Capture the cell that displays the provided text and extract its (x, y) central coordinate. 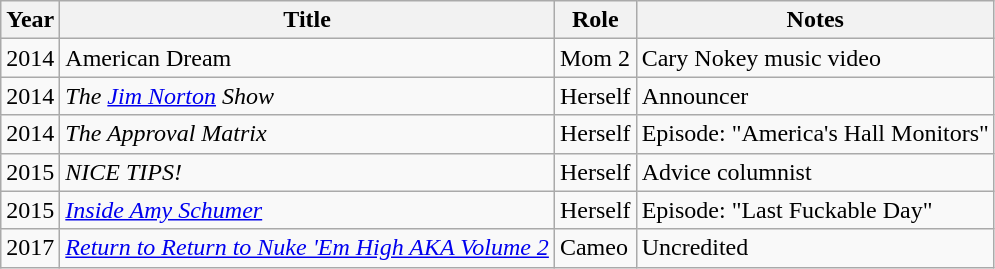
Episode: "Last Fuckable Day" (815, 210)
American Dream (308, 58)
Role (595, 20)
NICE TIPS! (308, 172)
The Approval Matrix (308, 134)
2017 (30, 248)
Episode: "America's Hall Monitors" (815, 134)
Uncredited (815, 248)
Announcer (815, 96)
The Jim Norton Show (308, 96)
Notes (815, 20)
Advice columnist (815, 172)
Return to Return to Nuke 'Em High AKA Volume 2 (308, 248)
Mom 2 (595, 58)
Inside Amy Schumer (308, 210)
Cary Nokey music video (815, 58)
Cameo (595, 248)
Title (308, 20)
Year (30, 20)
